Find where the given text appears and provide that cell's center as [X, Y] coordinate. 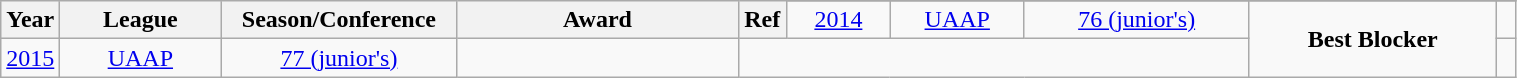
Ref [762, 20]
Award [598, 20]
Season/Conference [339, 20]
Year [30, 20]
League [140, 20]
2014 [839, 20]
2015 [30, 58]
Best Blocker [1373, 39]
77 (junior's) [339, 58]
76 (junior's) [1136, 20]
